Locate the cell with the specified text and output its (x, y) center coordinate. 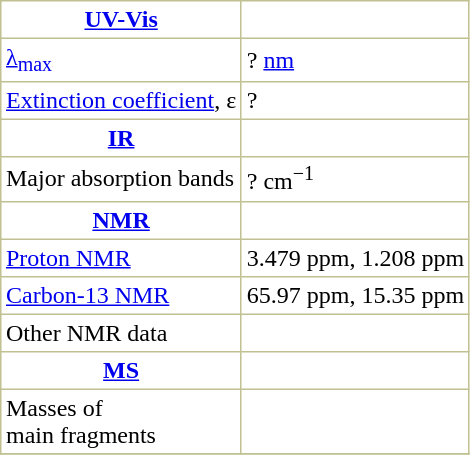
Extinction coefficient, ε (122, 101)
? cm−1 (355, 179)
UV-Vis (122, 20)
3.479 ppm, 1.208 ppm (355, 258)
Other NMR data (122, 333)
IR (122, 139)
? (355, 101)
? nm (355, 60)
Proton NMR (122, 258)
Carbon-13 NMR (122, 295)
NMR (122, 220)
Masses of main fragments (122, 421)
65.97 ppm, 15.35 ppm (355, 295)
λmax (122, 60)
MS (122, 370)
Major absorption bands (122, 179)
